Determine the (X, Y) coordinate at the center of the cell enclosing the given text.  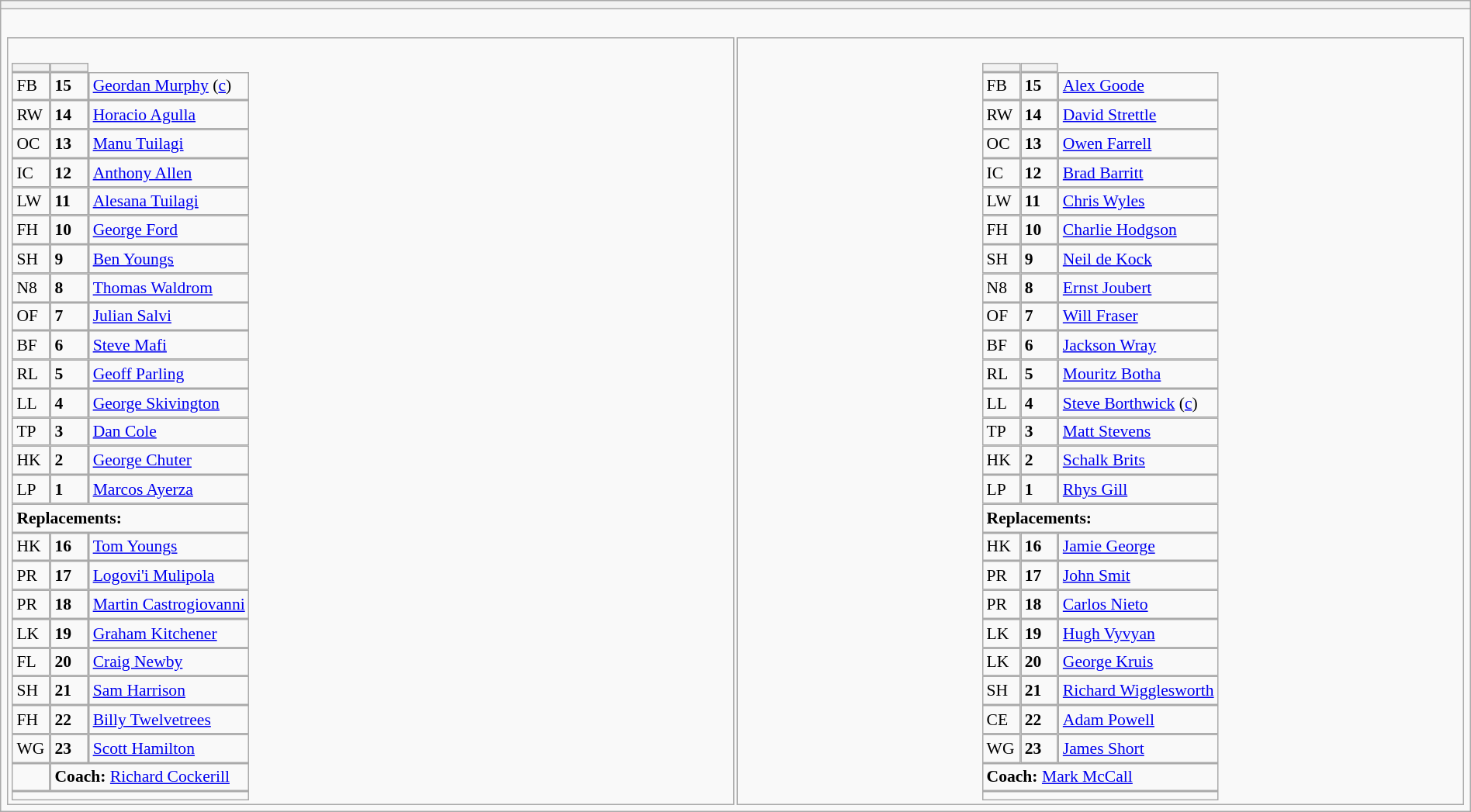
Martin Castrogiovanni (169, 603)
Steve Borthwick (c) (1138, 403)
George Ford (169, 230)
John Smit (1138, 575)
Hugh Vyvyan (1138, 633)
Will Fraser (1138, 316)
Geoff Parling (169, 374)
CE (1001, 720)
Tom Youngs (169, 546)
Ernst Joubert (1138, 287)
FL (31, 662)
Jamie George (1138, 546)
Rhys Gill (1138, 489)
Logovi'i Mulipola (169, 575)
Thomas Waldrom (169, 287)
Jackson Wray (1138, 344)
Julian Salvi (169, 316)
James Short (1138, 748)
George Kruis (1138, 662)
Alex Goode (1138, 85)
Brad Barritt (1138, 172)
Mouritz Botha (1138, 374)
Coach: Richard Cockerill (151, 777)
Chris Wyles (1138, 202)
Craig Newby (169, 662)
Geordan Murphy (c) (169, 85)
Billy Twelvetrees (169, 720)
Richard Wigglesworth (1138, 690)
Neil de Kock (1138, 259)
Sam Harrison (169, 690)
Scott Hamilton (169, 748)
Anthony Allen (169, 172)
Adam Powell (1138, 720)
Ben Youngs (169, 259)
George Chuter (169, 461)
Marcos Ayerza (169, 489)
Steve Mafi (169, 344)
Matt Stevens (1138, 431)
Carlos Nieto (1138, 603)
David Strettle (1138, 115)
George Skivington (169, 403)
Manu Tuilagi (169, 143)
Schalk Brits (1138, 461)
Horacio Agulla (169, 115)
Graham Kitchener (169, 633)
Charlie Hodgson (1138, 230)
Owen Farrell (1138, 143)
Alesana Tuilagi (169, 202)
Dan Cole (169, 431)
Coach: Mark McCall (1100, 777)
